Detect which cell encompasses the target text, then output its [X, Y] center coordinate. 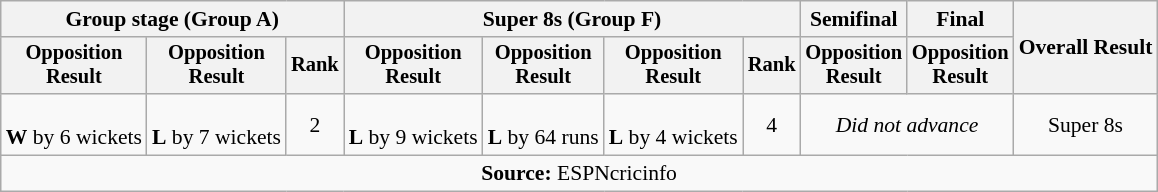
2 [315, 124]
Source: ESPNcricinfo [580, 174]
Super 8s (Group F) [572, 19]
4 [772, 124]
Semifinal [854, 19]
Group stage (Group A) [172, 19]
Overall Result [1086, 48]
W by 6 wickets [74, 124]
Final [960, 19]
L by 7 wickets [216, 124]
Did not advance [906, 124]
L by 64 runs [544, 124]
L by 9 wickets [414, 124]
Super 8s [1086, 124]
L by 4 wickets [674, 124]
